Capture the cell that displays the provided text and extract its [x, y] central coordinate. 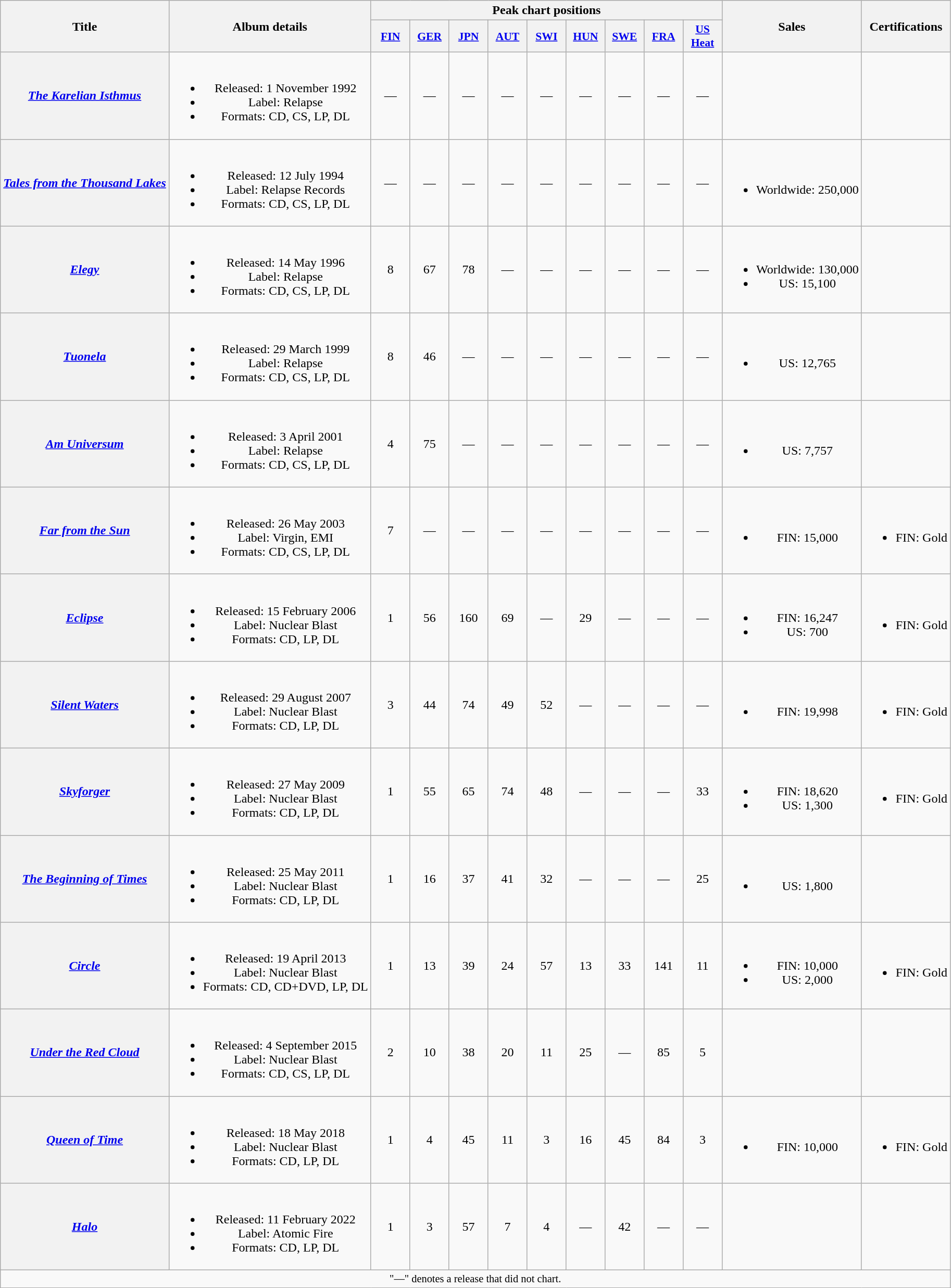
Eclipse [85, 618]
39 [469, 966]
Halo [85, 1227]
US Heat [703, 36]
67 [429, 270]
FRA [664, 36]
JPN [469, 36]
"—" denotes a release that did not chart. [475, 1279]
38 [469, 1053]
Released: 25 May 2011Label: Nuclear BlastFormats: CD, LP, DL [270, 879]
41 [507, 879]
20 [507, 1053]
Skyforger [85, 792]
FIN [391, 36]
65 [469, 792]
32 [547, 879]
29 [585, 618]
AUT [507, 36]
Circle [85, 966]
84 [664, 1140]
FIN: 15,000 [792, 530]
37 [469, 879]
55 [429, 792]
Released: 29 August 2007Label: Nuclear BlastFormats: CD, LP, DL [270, 704]
85 [664, 1053]
2 [391, 1053]
56 [429, 618]
Worldwide: 250,000 [792, 182]
5 [703, 1053]
44 [429, 704]
Released: 14 May 1996Label: RelapseFormats: CD, CS, LP, DL [270, 270]
46 [429, 356]
10 [429, 1053]
Tales from the Thousand Lakes [85, 182]
Sales [792, 26]
Released: 19 April 2013Label: Nuclear BlastFormats: CD, CD+DVD, LP, DL [270, 966]
Released: 26 May 2003Label: Virgin, EMIFormats: CD, CS, LP, DL [270, 530]
FIN: 18,620US: 1,300 [792, 792]
FIN: 16,247US: 700 [792, 618]
FIN: 10,000US: 2,000 [792, 966]
Released: 12 July 1994Label: Relapse RecordsFormats: CD, CS, LP, DL [270, 182]
Album details [270, 26]
SWI [547, 36]
Certifications [906, 26]
160 [469, 618]
US: 1,800 [792, 879]
Peak chart positions [546, 10]
52 [547, 704]
Released: 4 September 2015Label: Nuclear BlastFormats: CD, CS, LP, DL [270, 1053]
Released: 29 March 1999Label: RelapseFormats: CD, CS, LP, DL [270, 356]
48 [547, 792]
78 [469, 270]
SWE [625, 36]
24 [507, 966]
75 [429, 444]
FIN: 19,998 [792, 704]
Title [85, 26]
GER [429, 36]
69 [507, 618]
141 [664, 966]
HUN [585, 36]
Released: 15 February 2006Label: Nuclear BlastFormats: CD, LP, DL [270, 618]
Released: 18 May 2018Label: Nuclear BlastFormats: CD, LP, DL [270, 1140]
Released: 11 February 2022Label: Atomic FireFormats: CD, LP, DL [270, 1227]
Silent Waters [85, 704]
42 [625, 1227]
49 [507, 704]
Released: 1 November 1992Label: RelapseFormats: CD, CS, LP, DL [270, 96]
Queen of Time [85, 1140]
US: 7,757 [792, 444]
US: 12,765 [792, 356]
Worldwide: 130,000US: 15,100 [792, 270]
Under the Red Cloud [85, 1053]
Far from the Sun [85, 530]
Released: 3 April 2001Label: RelapseFormats: CD, CS, LP, DL [270, 444]
The Beginning of Times [85, 879]
Released: 27 May 2009Label: Nuclear BlastFormats: CD, LP, DL [270, 792]
Tuonela [85, 356]
FIN: 10,000 [792, 1140]
The Karelian Isthmus [85, 96]
Elegy [85, 270]
Am Universum [85, 444]
